Output the (X, Y) coordinate of the center of the cell containing the given text.  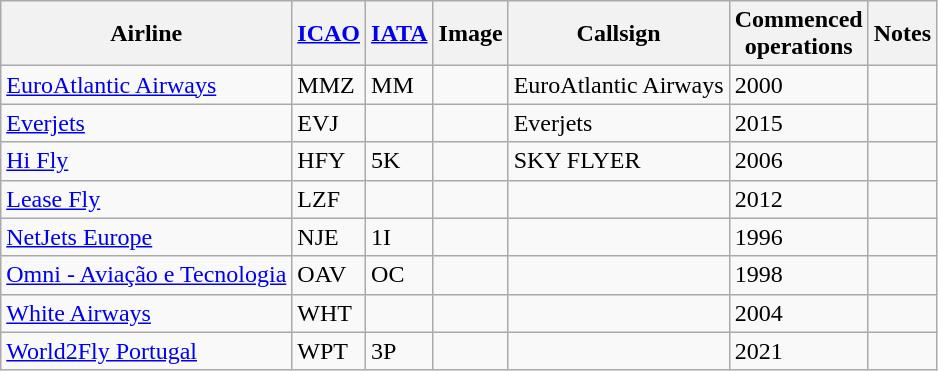
2000 (798, 85)
Image (470, 34)
1998 (798, 275)
WPT (329, 351)
Callsign (618, 34)
Omni - Aviação e Tecnologia (146, 275)
2006 (798, 161)
Commencedoperations (798, 34)
Lease Fly (146, 199)
2004 (798, 313)
1996 (798, 237)
SKY FLYER (618, 161)
NJE (329, 237)
2021 (798, 351)
1I (400, 237)
2015 (798, 123)
Airline (146, 34)
Hi Fly (146, 161)
World2Fly Portugal (146, 351)
IATA (400, 34)
LZF (329, 199)
MM (400, 85)
MMZ (329, 85)
NetJets Europe (146, 237)
3P (400, 351)
2012 (798, 199)
WHT (329, 313)
5K (400, 161)
OC (400, 275)
EVJ (329, 123)
White Airways (146, 313)
ICAO (329, 34)
HFY (329, 161)
OAV (329, 275)
Notes (902, 34)
